Provide the [X, Y] coordinate of the cell's center where the given text is located.  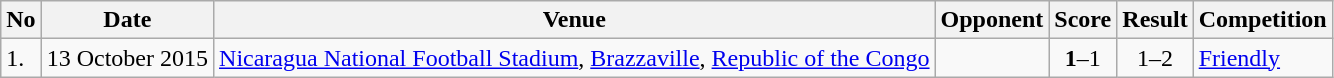
Friendly [1262, 58]
No [21, 20]
1–1 [1083, 58]
1. [21, 58]
13 October 2015 [127, 58]
Opponent [992, 20]
1–2 [1155, 58]
Nicaragua National Football Stadium, Brazzaville, Republic of the Congo [575, 58]
Result [1155, 20]
Date [127, 20]
Score [1083, 20]
Competition [1262, 20]
Venue [575, 20]
